Extract the (x, y) coordinate from the center of the cell holding the provided text.  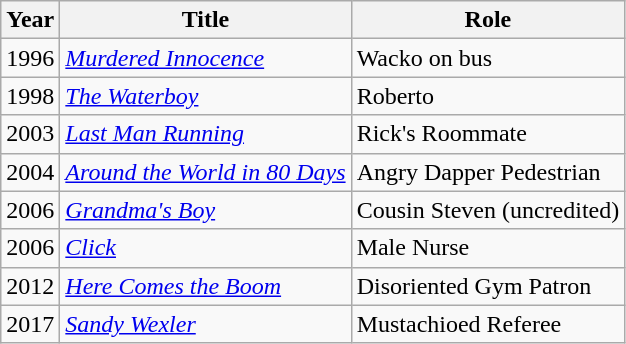
2012 (30, 286)
Click (206, 248)
2017 (30, 324)
Title (206, 20)
Sandy Wexler (206, 324)
Grandma's Boy (206, 210)
Mustachioed Referee (488, 324)
Year (30, 20)
Disoriented Gym Patron (488, 286)
Wacko on bus (488, 58)
The Waterboy (206, 96)
Male Nurse (488, 248)
Role (488, 20)
2004 (30, 172)
Angry Dapper Pedestrian (488, 172)
Around the World in 80 Days (206, 172)
2003 (30, 134)
Roberto (488, 96)
Cousin Steven (uncredited) (488, 210)
Here Comes the Boom (206, 286)
1998 (30, 96)
Rick's Roommate (488, 134)
1996 (30, 58)
Last Man Running (206, 134)
Murdered Innocence (206, 58)
